Determine the [x, y] coordinate at the center of the cell enclosing the given text.  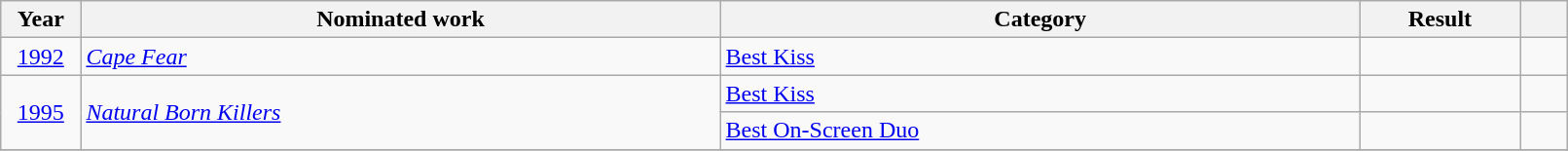
1995 [41, 112]
Year [41, 19]
Result [1440, 19]
Best On-Screen Duo [1039, 131]
Nominated work [401, 19]
Natural Born Killers [401, 112]
Category [1039, 19]
Cape Fear [401, 57]
1992 [41, 57]
